Capture the cell that displays the provided text and extract its [x, y] central coordinate. 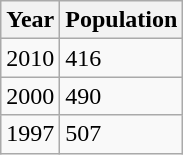
2010 [30, 58]
Year [30, 20]
Population [122, 20]
2000 [30, 96]
507 [122, 134]
416 [122, 58]
1997 [30, 134]
490 [122, 96]
